For the text-containing cell, return its midpoint in (X, Y) coordinate format. 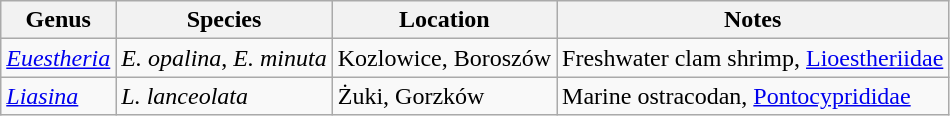
Species (224, 20)
Kozlowice, Boroszów (444, 58)
Euestheria (58, 58)
Location (444, 20)
Genus (58, 20)
E. opalina, E. minuta (224, 58)
Żuki, Gorzków (444, 96)
Marine ostracodan, Pontocyprididae (753, 96)
Notes (753, 20)
Freshwater clam shrimp, Lioestheriidae (753, 58)
Liasina (58, 96)
L. lanceolata (224, 96)
